Determine the (x, y) coordinate at the center of the cell enclosing the given text.  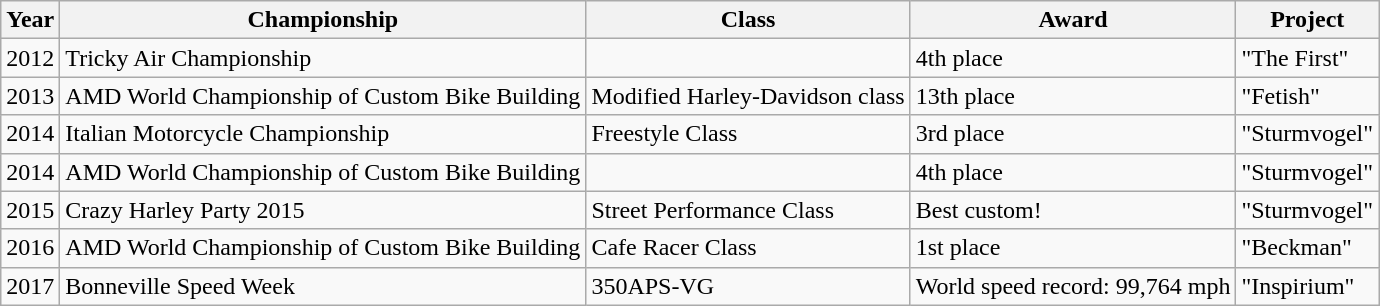
3rd place (1073, 134)
Year (30, 20)
World speed record: 99,764 mph (1073, 286)
Best custom! (1073, 210)
350APS-VG (748, 286)
Championship (323, 20)
Crazy Harley Party 2015 (323, 210)
Class (748, 20)
Freestyle Class (748, 134)
2013 (30, 96)
2015 (30, 210)
13th place (1073, 96)
Tricky Air Championship (323, 58)
2017 (30, 286)
Modified Harley-Davidson class (748, 96)
Cafe Racer Class (748, 248)
"Fetish" (1308, 96)
2012 (30, 58)
"Beckman" (1308, 248)
Project (1308, 20)
Italian Motorcycle Championship (323, 134)
Street Performance Class (748, 210)
1st place (1073, 248)
"Inspirium" (1308, 286)
"The First" (1308, 58)
Bonneville Speed Week (323, 286)
2016 (30, 248)
Award (1073, 20)
